Capture the cell that displays the provided text and extract its (X, Y) central coordinate. 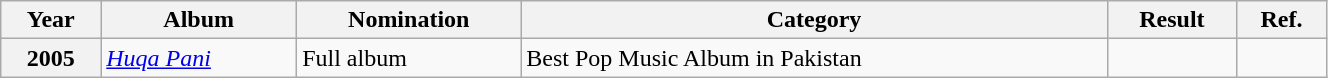
Result (1172, 20)
Best Pop Music Album in Pakistan (814, 58)
Ref. (1282, 20)
Album (199, 20)
Nomination (409, 20)
2005 (51, 58)
Huqa Pani (199, 58)
Year (51, 20)
Full album (409, 58)
Category (814, 20)
